Return (X, Y) of the center of cell containing provided text 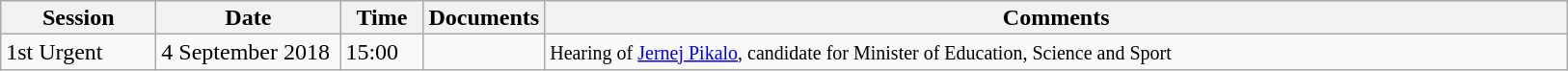
Hearing of Jernej Pikalo, candidate for Minister of Education, Science and Sport (1057, 52)
4 September 2018 (249, 52)
15:00 (382, 52)
Session (79, 17)
Time (382, 17)
Date (249, 17)
1st Urgent (79, 52)
Comments (1057, 17)
Documents (484, 17)
